For the text-containing cell, return its midpoint in (X, Y) coordinate format. 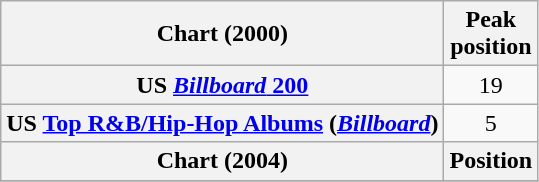
5 (491, 123)
Chart (2000) (222, 34)
US Top R&B/Hip-Hop Albums (Billboard) (222, 123)
Chart (2004) (222, 161)
Peak position (491, 34)
Position (491, 161)
US Billboard 200 (222, 85)
19 (491, 85)
